Scan for the cell matching the given text and deliver its (x, y) coordinate at center. 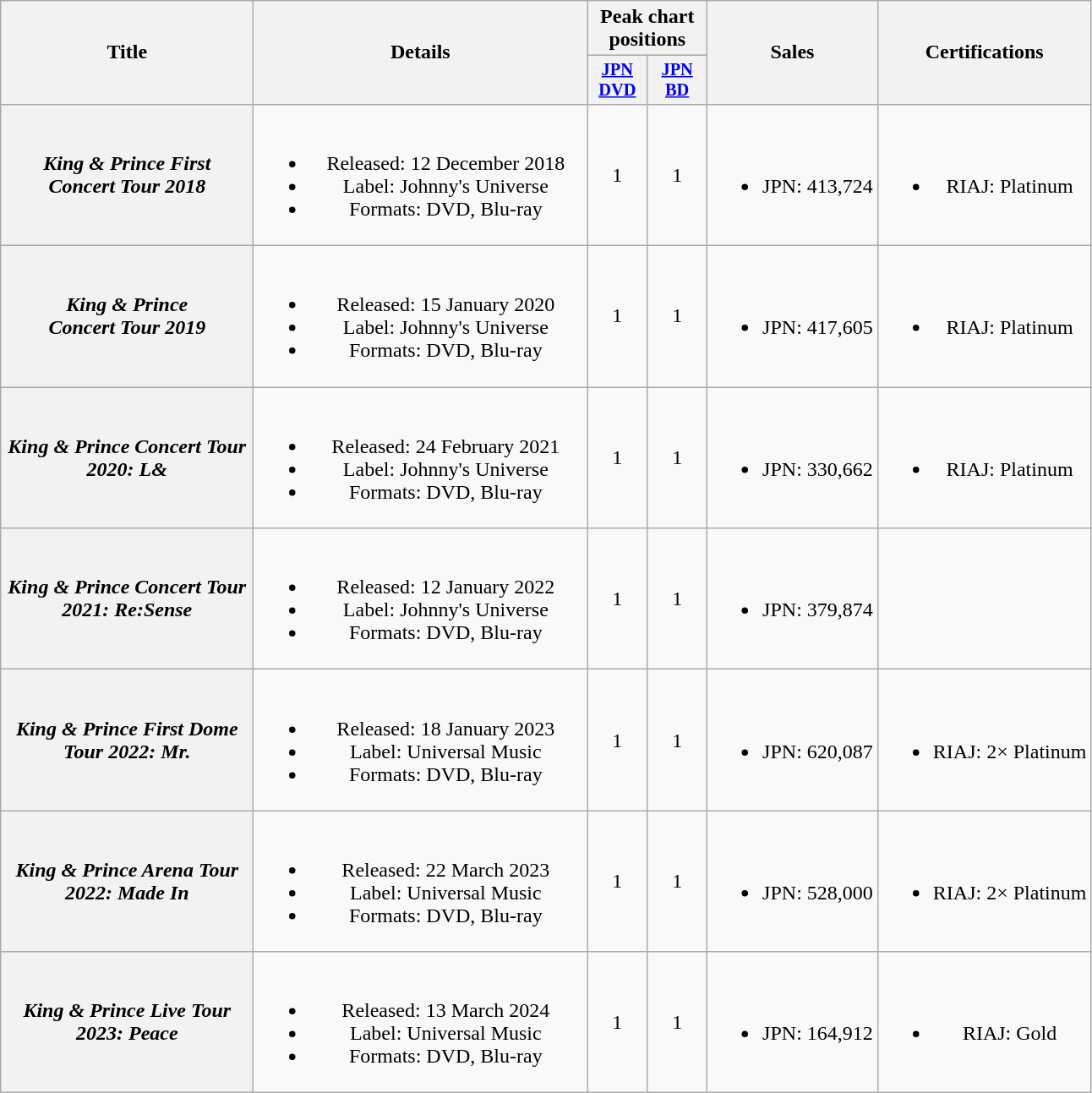
RIAJ: Gold (984, 1023)
Released: 22 March 2023Label: Universal MusicFormats: DVD, Blu-ray (421, 881)
Details (421, 52)
JPNDVD (617, 80)
JPN: 379,874 (793, 598)
King & Prince Arena Tour 2022: Made In (127, 881)
JPN: 528,000 (793, 881)
Title (127, 52)
JPN: 330,662 (793, 458)
King & Prince Concert Tour 2020: L& (127, 458)
King & Prince Concert Tour 2021: Re:Sense (127, 598)
JPN: 417,605 (793, 316)
JPN: 620,087 (793, 741)
Sales (793, 52)
Released: 18 January 2023Label: Universal MusicFormats: DVD, Blu-ray (421, 741)
Released: 13 March 2024Label: Universal MusicFormats: DVD, Blu-ray (421, 1023)
JPN: 413,724 (793, 174)
Released: 12 January 2022Label: Johnny's UniverseFormats: DVD, Blu-ray (421, 598)
King & Prince Live Tour 2023: Peace (127, 1023)
Released: 24 February 2021Label: Johnny's UniverseFormats: DVD, Blu-ray (421, 458)
Peak chart positions (647, 29)
King & Prince First Dome Tour 2022: Mr. (127, 741)
Released: 15 January 2020Label: Johnny's UniverseFormats: DVD, Blu-ray (421, 316)
King & Prince Concert Tour 2019 (127, 316)
JPNBD (678, 80)
King & Prince FirstConcert Tour 2018 (127, 174)
Released: 12 December 2018Label: Johnny's UniverseFormats: DVD, Blu-ray (421, 174)
Certifications (984, 52)
JPN: 164,912 (793, 1023)
